For the text-containing cell, return its midpoint in (x, y) coordinate format. 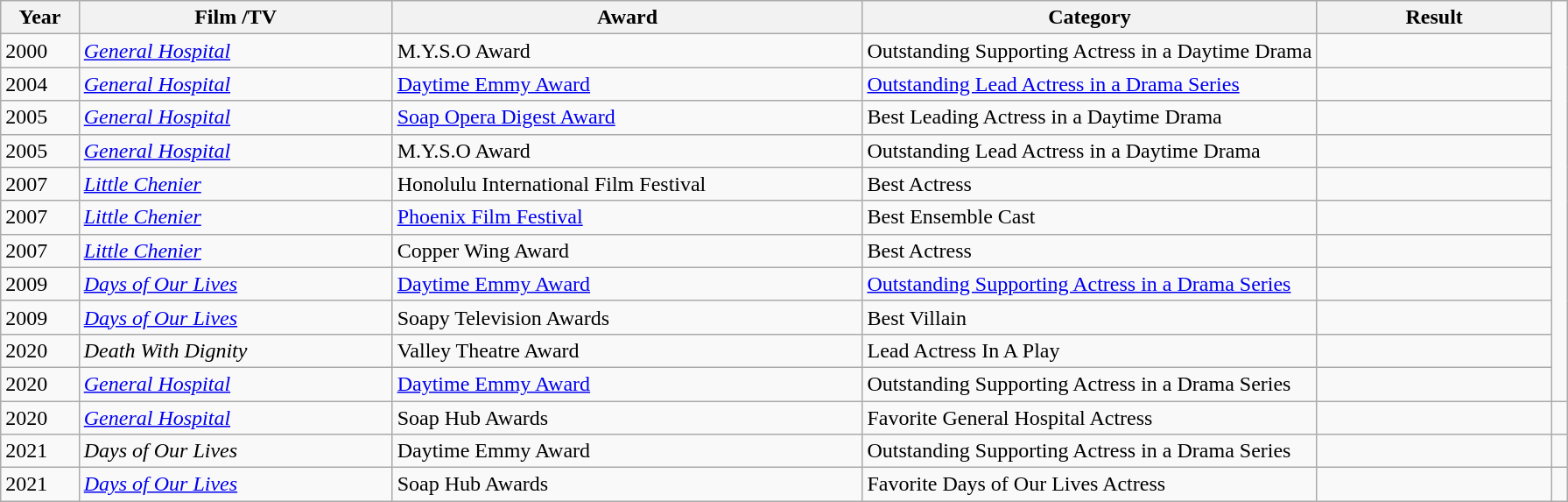
Favorite General Hospital Actress (1089, 418)
Favorite Days of Our Lives Actress (1089, 484)
Best Ensemble Cast (1089, 217)
Best Leading Actress in a Daytime Drama (1089, 117)
Outstanding Lead Actress in a Daytime Drama (1089, 151)
Soapy Television Awards (627, 317)
Soap Opera Digest Award (627, 117)
Outstanding Lead Actress in a Drama Series (1089, 84)
Result (1434, 18)
Lead Actress In A Play (1089, 350)
Copper Wing Award (627, 251)
Film /TV (236, 18)
Category (1089, 18)
Phoenix Film Festival (627, 217)
2000 (40, 51)
Death With Dignity (236, 350)
Year (40, 18)
Best Villain (1089, 317)
Award (627, 18)
Honolulu International Film Festival (627, 184)
Outstanding Supporting Actress in a Daytime Drama (1089, 51)
Valley Theatre Award (627, 350)
2004 (40, 84)
